Pinpoint the cell where the given text exists, returning its (x, y) midpoint coordinate. 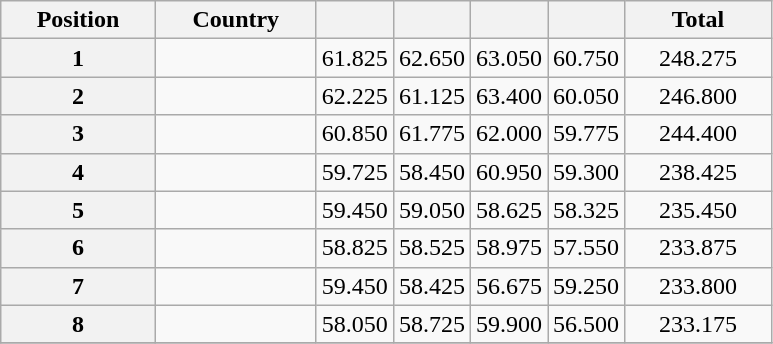
1 (78, 58)
62.225 (354, 96)
56.675 (508, 286)
8 (78, 324)
60.050 (586, 96)
63.400 (508, 96)
61.825 (354, 58)
59.050 (432, 210)
59.775 (586, 134)
238.425 (698, 172)
62.000 (508, 134)
4 (78, 172)
57.550 (586, 248)
58.725 (432, 324)
56.500 (586, 324)
58.625 (508, 210)
5 (78, 210)
59.900 (508, 324)
58.325 (586, 210)
235.450 (698, 210)
248.275 (698, 58)
58.450 (432, 172)
60.750 (586, 58)
59.725 (354, 172)
233.175 (698, 324)
246.800 (698, 96)
233.875 (698, 248)
Total (698, 20)
61.775 (432, 134)
58.525 (432, 248)
58.825 (354, 248)
Position (78, 20)
244.400 (698, 134)
58.050 (354, 324)
7 (78, 286)
59.300 (586, 172)
Country (236, 20)
63.050 (508, 58)
59.250 (586, 286)
58.425 (432, 286)
60.950 (508, 172)
62.650 (432, 58)
6 (78, 248)
233.800 (698, 286)
60.850 (354, 134)
2 (78, 96)
61.125 (432, 96)
58.975 (508, 248)
3 (78, 134)
